Detect which cell encompasses the target text, then output its [X, Y] center coordinate. 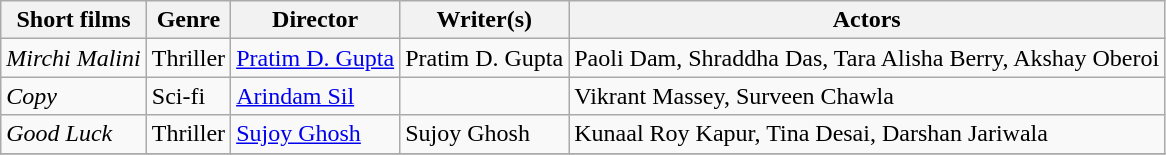
Good Luck [74, 134]
Genre [188, 20]
Actors [867, 20]
Vikrant Massey, Surveen Chawla [867, 96]
Mirchi Malini [74, 58]
Paoli Dam, Shraddha Das, Tara Alisha Berry, Akshay Oberoi [867, 58]
Short films [74, 20]
Writer(s) [484, 20]
Arindam Sil [316, 96]
Sci-fi [188, 96]
Kunaal Roy Kapur, Tina Desai, Darshan Jariwala [867, 134]
Director [316, 20]
Copy [74, 96]
